Pinpoint the cell where the given text exists, returning its (x, y) midpoint coordinate. 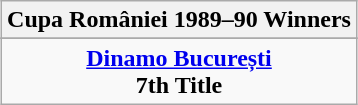
Dinamo București7th Title (180, 72)
Cupa României 1989–90 Winners (180, 20)
